Find where the given text appears and provide that cell's center as (X, Y) coordinate. 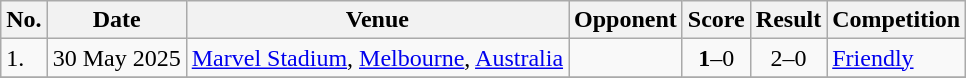
30 May 2025 (116, 58)
Result (788, 20)
Score (716, 20)
Opponent (626, 20)
2–0 (788, 58)
Competition (896, 20)
Date (116, 20)
Venue (377, 20)
Friendly (896, 58)
1–0 (716, 58)
No. (24, 20)
Marvel Stadium, Melbourne, Australia (377, 58)
1. (24, 58)
